Locate the cell with the specified text and output its [X, Y] center coordinate. 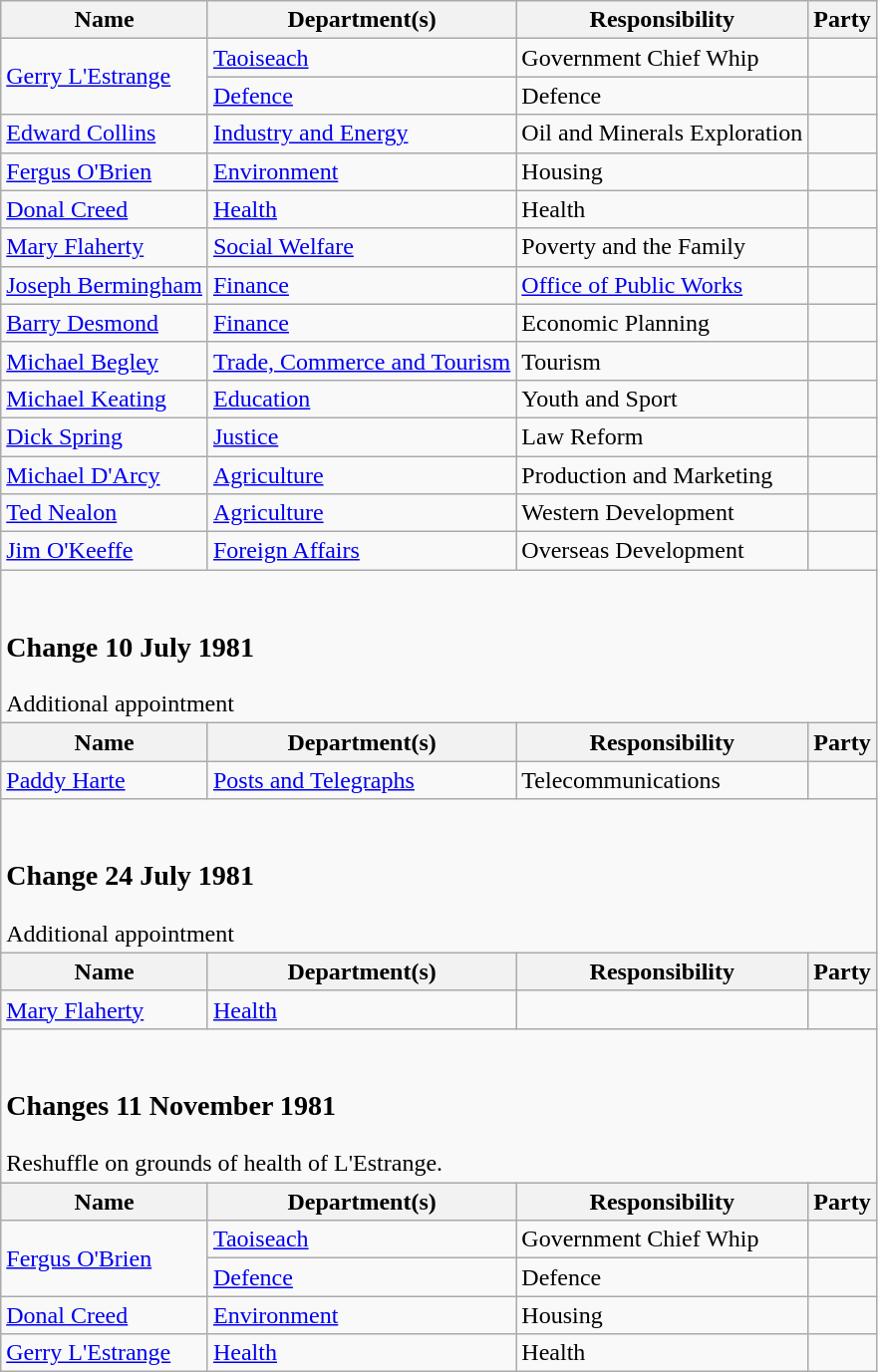
Law Reform [662, 436]
Education [361, 399]
Michael Keating [105, 399]
Joseph Bermingham [105, 285]
Overseas Development [662, 551]
Social Welfare [361, 247]
Telecommunications [662, 780]
Ted Nealon [105, 513]
Foreign Affairs [361, 551]
Office of Public Works [662, 285]
Michael D'Arcy [105, 475]
Changes 11 November 1981Reshuffle on grounds of health of L'Estrange. [439, 1105]
Economic Planning [662, 323]
Posts and Telegraphs [361, 780]
Justice [361, 436]
Edward Collins [105, 134]
Jim O'Keeffe [105, 551]
Trade, Commerce and Tourism [361, 361]
Change 24 July 1981Additional appointment [439, 876]
Change 10 July 1981Additional appointment [439, 647]
Industry and Energy [361, 134]
Western Development [662, 513]
Paddy Harte [105, 780]
Dick Spring [105, 436]
Barry Desmond [105, 323]
Youth and Sport [662, 399]
Production and Marketing [662, 475]
Oil and Minerals Exploration [662, 134]
Michael Begley [105, 361]
Tourism [662, 361]
Poverty and the Family [662, 247]
